Output the [X, Y] coordinate of the center of the cell containing the given text.  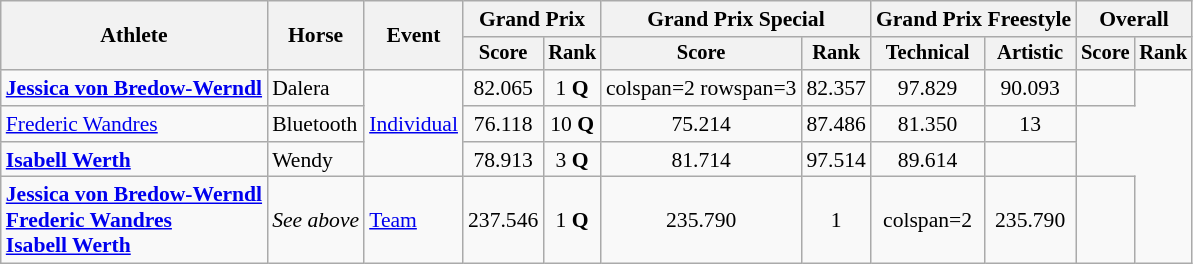
81.714 [702, 160]
89.614 [928, 160]
Artistic [1030, 54]
87.486 [836, 124]
Grand Prix [532, 19]
Jessica von Bredow-Werndl [134, 88]
Event [414, 36]
Jessica von Bredow-WerndlFrederic WandresIsabell Werth [134, 220]
1 [836, 220]
Grand Prix Freestyle [974, 19]
Athlete [134, 36]
90.093 [1030, 88]
82.357 [836, 88]
colspan=2 [928, 220]
Team [414, 220]
Wendy [316, 160]
Technical [928, 54]
Isabell Werth [134, 160]
Horse [316, 36]
75.214 [702, 124]
See above [316, 220]
81.350 [928, 124]
97.829 [928, 88]
Dalera [316, 88]
10 Q [572, 124]
colspan=2 rowspan=3 [702, 88]
Overall [1134, 19]
Frederic Wandres [134, 124]
Grand Prix Special [736, 19]
82.065 [503, 88]
78.913 [503, 160]
97.514 [836, 160]
Bluetooth [316, 124]
13 [1030, 124]
76.118 [503, 124]
Individual [414, 124]
3 Q [572, 160]
237.546 [503, 220]
